Pinpoint the cell where the given text exists, returning its (x, y) midpoint coordinate. 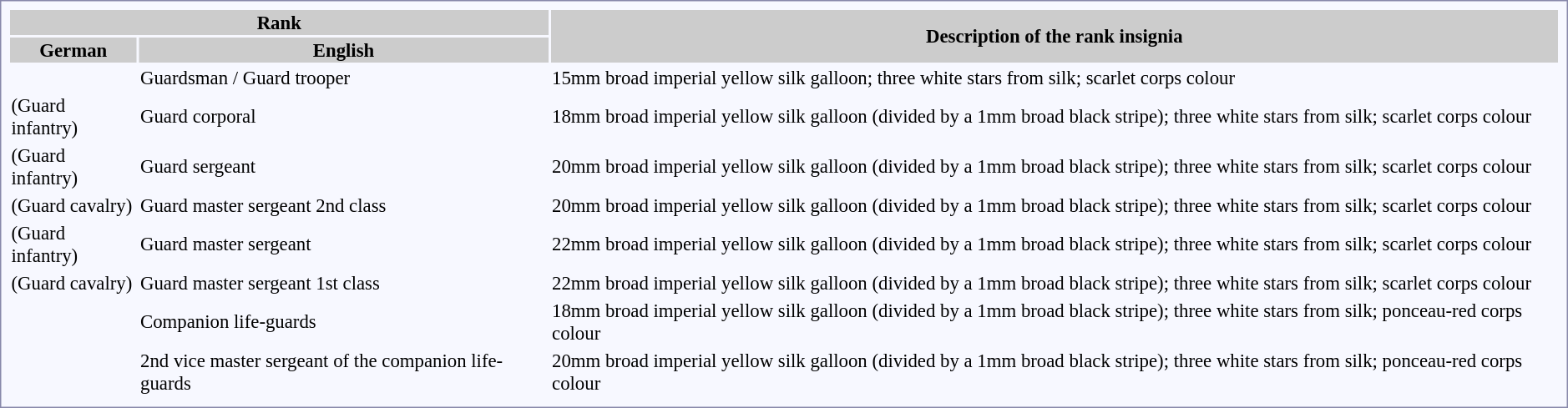
Guard sergeant (344, 167)
Guard corporal (344, 117)
Companion life-guards (344, 322)
Description of the rank insignia (1055, 37)
15mm broad imperial yellow silk galloon; three white stars from silk; scarlet corps colour (1055, 78)
20mm broad imperial yellow silk galloon (divided by a 1mm broad black stripe); three white stars from silk; ponceau-red corps colour (1055, 372)
German (73, 50)
Guardsman / Guard trooper (344, 78)
Guard master sergeant 1st class (344, 283)
English (344, 50)
2nd vice master sergeant of the companion life-guards (344, 372)
Guard master sergeant 2nd class (344, 205)
Guard master sergeant (344, 244)
18mm broad imperial yellow silk galloon (divided by a 1mm broad black stripe); three white stars from silk; ponceau-red corps colour (1055, 322)
Rank (279, 23)
18mm broad imperial yellow silk galloon (divided by a 1mm broad black stripe); three white stars from silk; scarlet corps colour (1055, 117)
